From the cell containing the given text, extract its center point as [X, Y] coordinate. 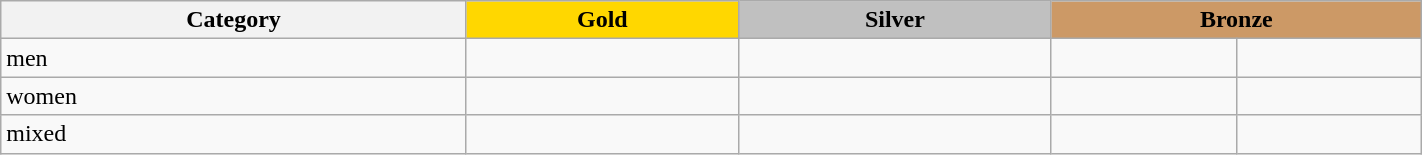
Category [234, 20]
Bronze [1236, 20]
women [234, 96]
Gold [602, 20]
mixed [234, 134]
Silver [894, 20]
men [234, 58]
